For the text-containing cell, return its midpoint in (x, y) coordinate format. 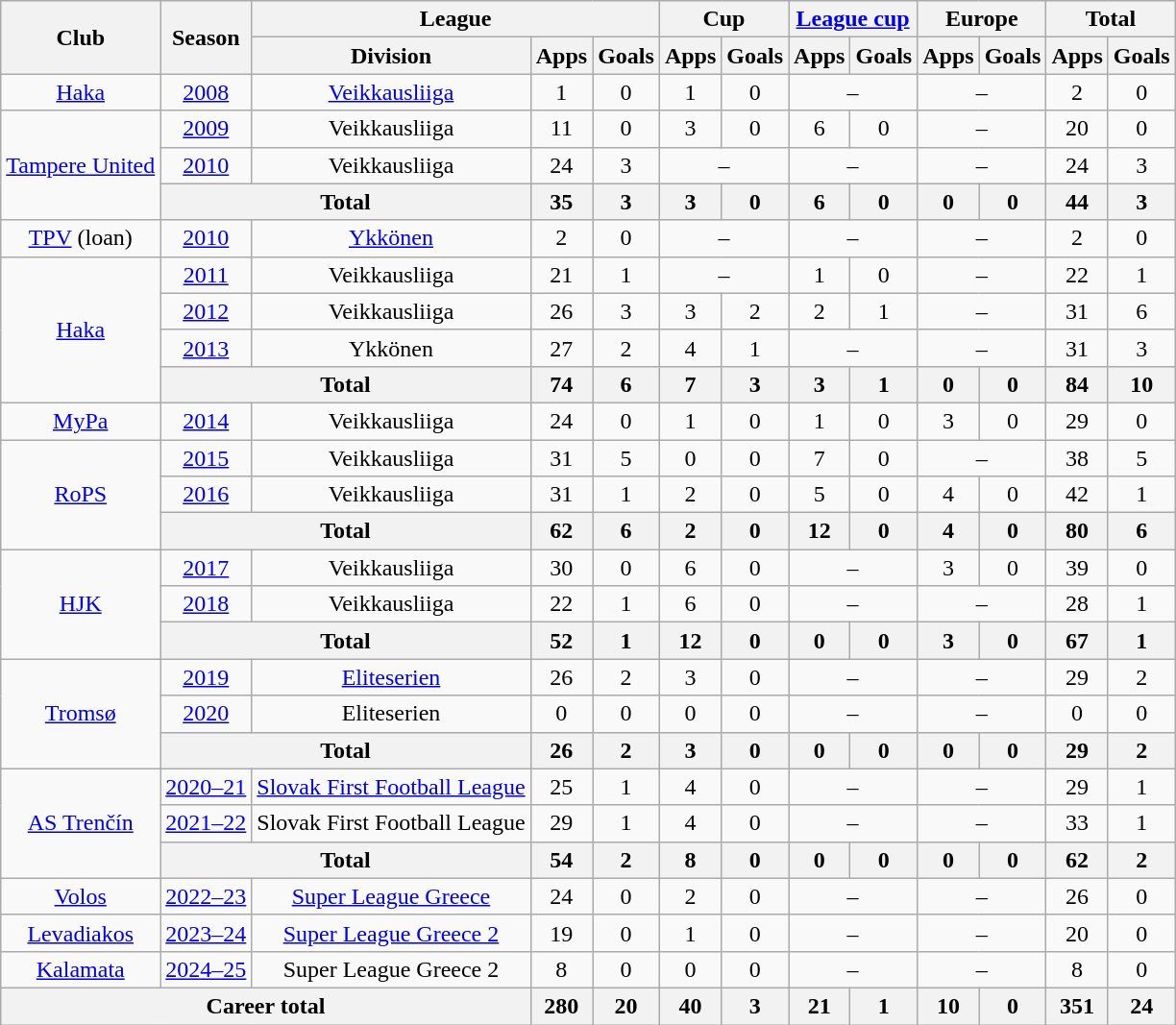
2011 (206, 275)
30 (561, 568)
Levadiakos (81, 933)
TPV (loan) (81, 238)
RoPS (81, 495)
AS Trenčín (81, 823)
Super League Greece (391, 896)
League (455, 19)
2008 (206, 92)
Season (206, 37)
Club (81, 37)
52 (561, 641)
80 (1077, 531)
League cup (853, 19)
2023–24 (206, 933)
25 (561, 787)
351 (1077, 1006)
28 (1077, 604)
2024–25 (206, 969)
2016 (206, 495)
2021–22 (206, 823)
2015 (206, 458)
2012 (206, 311)
Cup (723, 19)
19 (561, 933)
2022–23 (206, 896)
74 (561, 384)
42 (1077, 495)
Volos (81, 896)
Division (391, 56)
33 (1077, 823)
54 (561, 860)
2020 (206, 714)
Kalamata (81, 969)
2019 (206, 677)
2014 (206, 421)
Career total (265, 1006)
280 (561, 1006)
2009 (206, 129)
38 (1077, 458)
67 (1077, 641)
Tromsø (81, 714)
11 (561, 129)
2013 (206, 348)
2017 (206, 568)
35 (561, 202)
MyPa (81, 421)
39 (1077, 568)
84 (1077, 384)
40 (690, 1006)
Europe (982, 19)
27 (561, 348)
Tampere United (81, 165)
2018 (206, 604)
44 (1077, 202)
HJK (81, 604)
2020–21 (206, 787)
